Search for the cell housing the specified text and yield its [x, y] center coordinate. 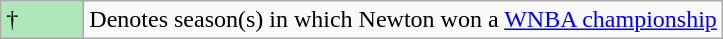
Denotes season(s) in which Newton won a WNBA championship [404, 20]
† [42, 20]
